Return (x, y) of the center of cell containing provided text 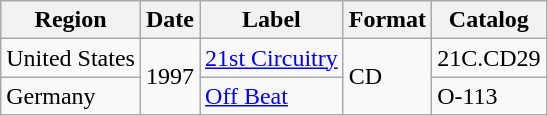
21st Circuitry (272, 58)
CD (387, 77)
21C.CD29 (489, 58)
Label (272, 20)
Off Beat (272, 96)
United States (71, 58)
1997 (170, 77)
Date (170, 20)
O-113 (489, 96)
Region (71, 20)
Format (387, 20)
Catalog (489, 20)
Germany (71, 96)
